Provide the (X, Y) coordinate of the cell's center where the given text is located.  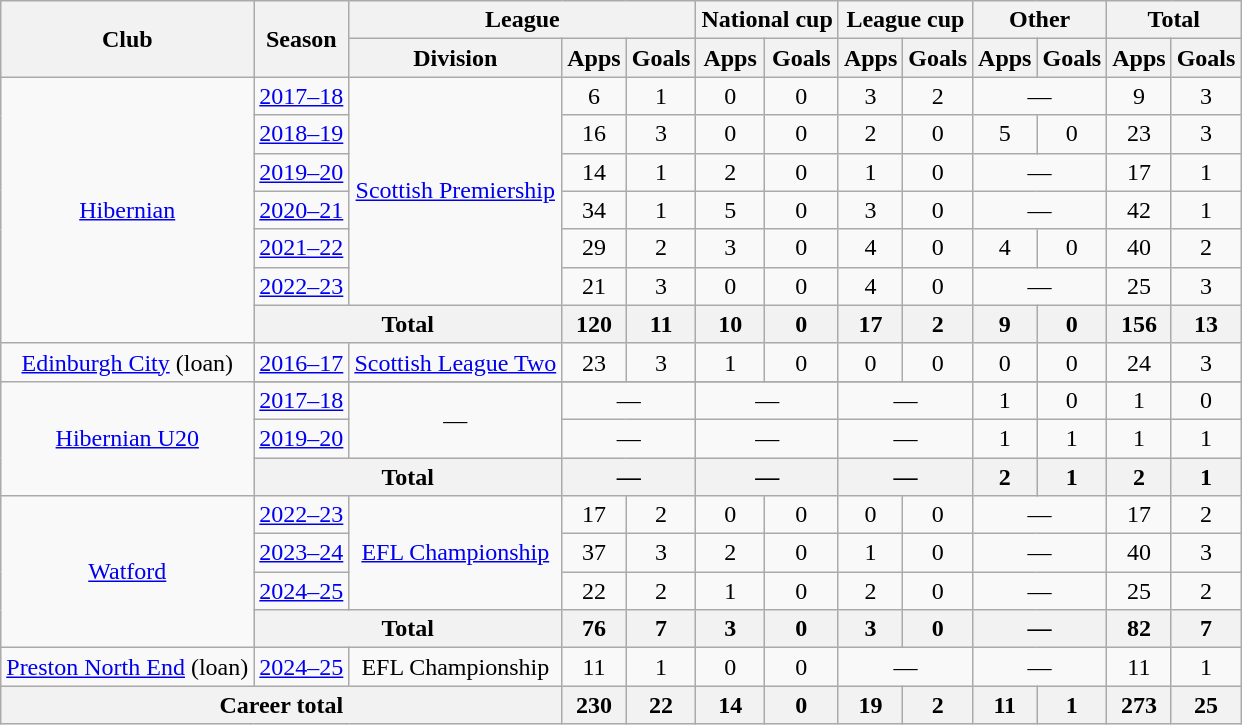
Other (1040, 20)
76 (594, 629)
10 (730, 324)
Career total (282, 705)
230 (594, 705)
19 (870, 705)
273 (1139, 705)
Watford (128, 572)
13 (1206, 324)
Hibernian U20 (128, 438)
Season (302, 39)
34 (594, 210)
2023–24 (302, 553)
2020–21 (302, 210)
National cup (767, 20)
21 (594, 286)
29 (594, 248)
120 (594, 324)
2021–22 (302, 248)
Club (128, 39)
Preston North End (loan) (128, 667)
82 (1139, 629)
League cup (905, 20)
37 (594, 553)
Hibernian (128, 210)
156 (1139, 324)
2016–17 (302, 362)
Division (456, 58)
2018–19 (302, 134)
42 (1139, 210)
League (522, 20)
6 (594, 96)
Scottish Premiership (456, 191)
24 (1139, 362)
Edinburgh City (loan) (128, 362)
Scottish League Two (456, 362)
16 (594, 134)
